For the text-containing cell, return its midpoint in (x, y) coordinate format. 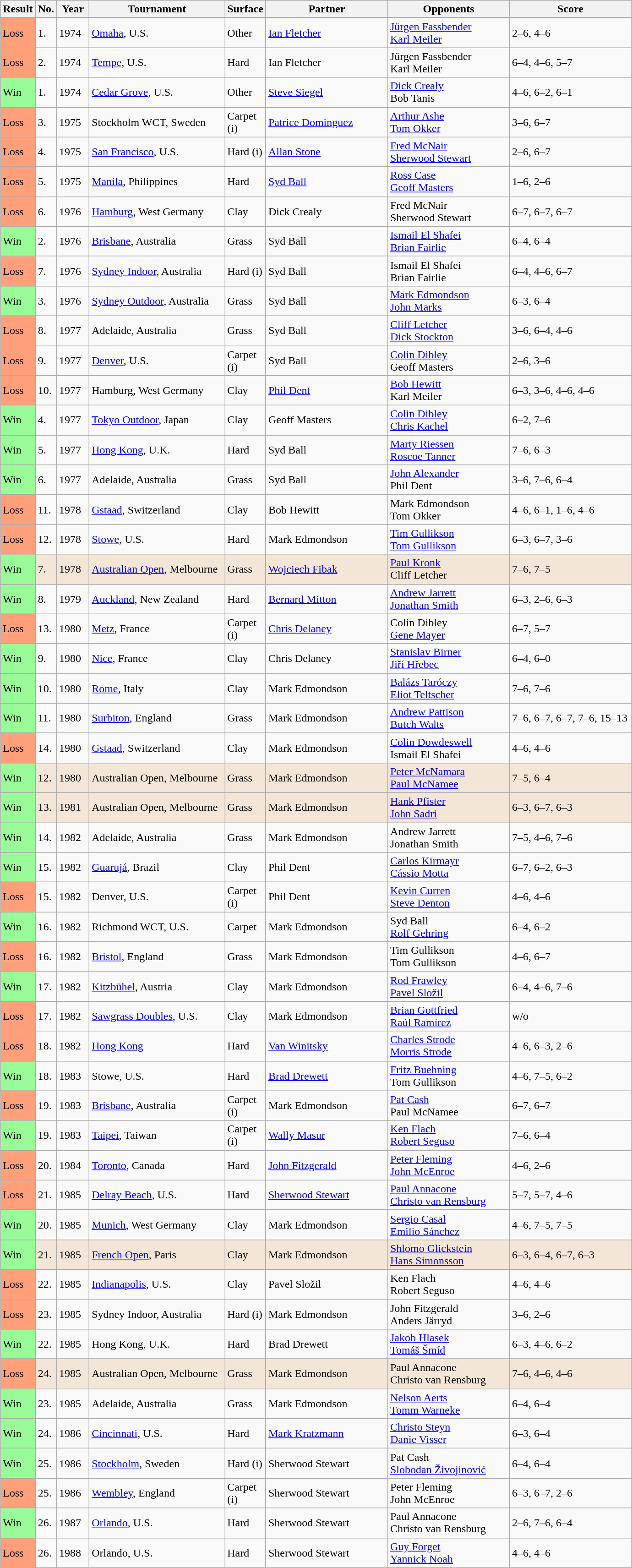
Opponents (448, 9)
French Open, Paris (157, 1254)
6–3, 4–6, 6–2 (571, 1344)
1981 (73, 807)
w/o (571, 1016)
7–5, 4–6, 7–6 (571, 837)
Sergio Casal Emilio Sánchez (448, 1225)
Omaha, U.S. (157, 33)
Kitzbühel, Austria (157, 987)
Paul Kronk Cliff Letcher (448, 569)
Sawgrass Doubles, U.S. (157, 1016)
6–7, 6–2, 6–3 (571, 868)
7–6, 6–4 (571, 1135)
Rome, Italy (157, 688)
Wally Masur (327, 1135)
Allan Stone (327, 152)
Pat Cash Slobodan Živojinović (448, 1463)
Bernard Mitton (327, 599)
7–6, 7–6 (571, 688)
6–3, 6–7, 3–6 (571, 540)
7–6, 4–6, 4–6 (571, 1374)
Brian Gottfried Raúl Ramírez (448, 1016)
John Fitzgerald (327, 1165)
Colin Dowdeswell Ismail El Shafei (448, 748)
Sydney Outdoor, Australia (157, 300)
Pavel Složil (327, 1284)
3–6, 6–4, 4–6 (571, 331)
Colin Dibley Gene Mayer (448, 628)
Cincinnati, U.S. (157, 1434)
1984 (73, 1165)
Auckland, New Zealand (157, 599)
Tempe, U.S. (157, 62)
6–7, 5–7 (571, 628)
3–6, 6–7 (571, 122)
Rod Frawley Pavel Složil (448, 987)
Surbiton, England (157, 718)
No. (46, 9)
7–6, 6–3 (571, 450)
Dick Crealy (327, 212)
Van Winitsky (327, 1046)
Nice, France (157, 659)
Steve Siegel (327, 93)
4–6, 7–5, 6–2 (571, 1076)
Mark Kratzmann (327, 1434)
Bristol, England (157, 956)
Wojciech Fibak (327, 569)
6–4, 4–6, 7–6 (571, 987)
Stanislav Birner Jiří Hřebec (448, 659)
Result (18, 9)
6–3, 6–7, 6–3 (571, 807)
Tokyo Outdoor, Japan (157, 421)
4–6, 7–5, 7–5 (571, 1225)
6–3, 2–6, 6–3 (571, 599)
4–6, 6–7 (571, 956)
Nelson Aerts Tomm Warneke (448, 1404)
Syd Ball Rolf Gehring (448, 927)
Cedar Grove, U.S. (157, 93)
Pat Cash Paul McNamee (448, 1106)
6–4, 6–2 (571, 927)
Ross Case Geoff Masters (448, 181)
6–7, 6–7 (571, 1106)
7–5, 6–4 (571, 778)
Surface (245, 9)
John Fitzgerald Anders Järryd (448, 1314)
Carpet (245, 927)
6–3, 3–6, 4–6, 4–6 (571, 390)
Guarujá, Brazil (157, 868)
John Alexander Phil Dent (448, 480)
Dick Crealy Bob Tanis (448, 93)
Peter McNamara Paul McNamee (448, 778)
Jakob Hlasek Tomáš Šmíd (448, 1344)
Christo Steyn Danie Visser (448, 1434)
Toronto, Canada (157, 1165)
4–6, 2–6 (571, 1165)
6–4, 4–6, 6–7 (571, 271)
Metz, France (157, 628)
Andrew Pattison Butch Walts (448, 718)
Colin Dibley Chris Kachel (448, 421)
3–6, 7–6, 6–4 (571, 480)
Mark Edmondson Tom Okker (448, 509)
Marty Riessen Roscoe Tanner (448, 450)
Taipei, Taiwan (157, 1135)
Hong Kong (157, 1046)
Colin Dibley Geoff Masters (448, 360)
Carlos Kirmayr Cássio Motta (448, 868)
Fritz Buehning Tom Gullikson (448, 1076)
Balázs Taróczy Eliot Teltscher (448, 688)
1–6, 2–6 (571, 181)
2–6, 3–6 (571, 360)
6–3, 6–7, 2–6 (571, 1493)
1979 (73, 599)
5–7, 5–7, 4–6 (571, 1195)
Cliff Letcher Dick Stockton (448, 331)
Indianapolis, U.S. (157, 1284)
Wembley, England (157, 1493)
6–4, 4–6, 5–7 (571, 62)
Partner (327, 9)
3–6, 2–6 (571, 1314)
Year (73, 9)
6–3, 6–4, 6–7, 6–3 (571, 1254)
Stockholm, Sweden (157, 1463)
6–4, 6–0 (571, 659)
Bob Hewitt Karl Meiler (448, 390)
6–2, 7–6 (571, 421)
1988 (73, 1553)
Score (571, 9)
Munich, West Germany (157, 1225)
2–6, 6–7 (571, 152)
7–6, 7–5 (571, 569)
Richmond WCT, U.S. (157, 927)
Tournament (157, 9)
4–6, 6–3, 2–6 (571, 1046)
Manila, Philippines (157, 181)
Charles Strode Morris Strode (448, 1046)
Stockholm WCT, Sweden (157, 122)
Shlomo Glickstein Hans Simonsson (448, 1254)
7–6, 6–7, 6–7, 7–6, 15–13 (571, 718)
Delray Beach, U.S. (157, 1195)
2–6, 7–6, 6–4 (571, 1523)
6–7, 6–7, 6–7 (571, 212)
San Francisco, U.S. (157, 152)
2–6, 4–6 (571, 33)
4–6, 6–2, 6–1 (571, 93)
Patrice Dominguez (327, 122)
1987 (73, 1523)
Mark Edmondson John Marks (448, 300)
Bob Hewitt (327, 509)
Hank Pfister John Sadri (448, 807)
Guy Forget Yannick Noah (448, 1553)
4–6, 6–1, 1–6, 4–6 (571, 509)
Kevin Curren Steve Denton (448, 897)
Geoff Masters (327, 421)
Arthur Ashe Tom Okker (448, 122)
